Find where the given text appears and provide that cell's center as (X, Y) coordinate. 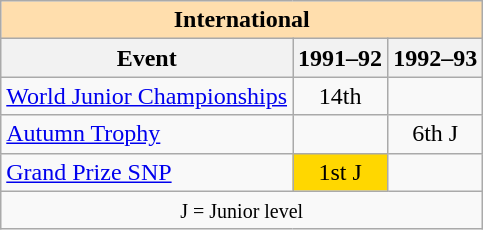
6th J (436, 134)
1st J (340, 172)
Grand Prize SNP (147, 172)
J = Junior level (242, 210)
1991–92 (340, 58)
14th (340, 96)
Autumn Trophy (147, 134)
World Junior Championships (147, 96)
International (242, 20)
1992–93 (436, 58)
Event (147, 58)
